Search for the cell housing the specified text and yield its (x, y) center coordinate. 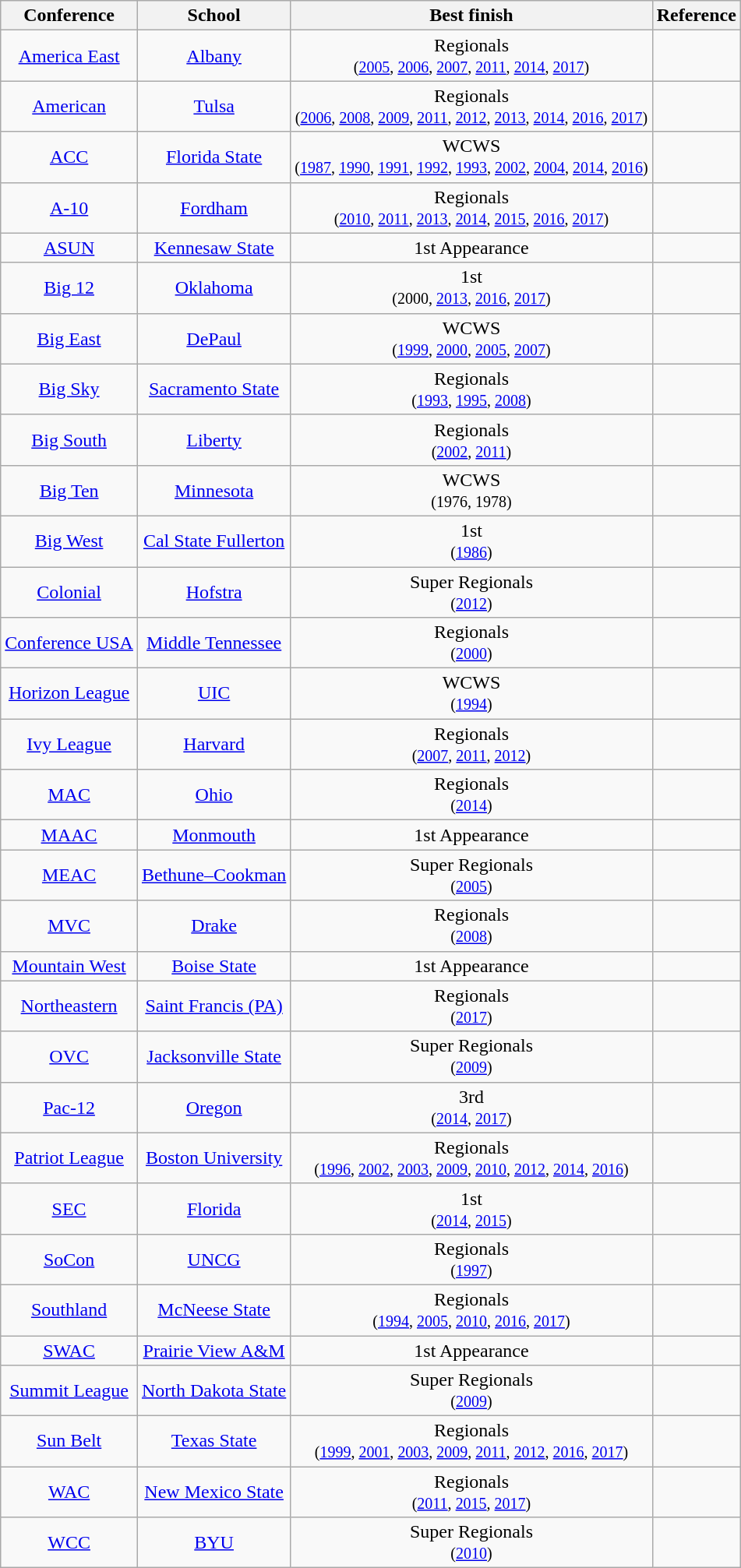
Boston University (213, 1158)
MAAC (69, 835)
Hofstra (213, 592)
Middle Tennessee (213, 643)
1st(2000, 2013, 2016, 2017) (471, 288)
America East (69, 56)
Conference USA (69, 643)
MEAC (69, 876)
Northeastern (69, 1006)
WCWS(1987, 1990, 1991, 1992, 1993, 2002, 2004, 2014, 2016) (471, 157)
Boise State (213, 966)
1st (2014, 2015) (471, 1209)
Regionals (2011, 2015, 2017) (471, 1492)
Regionals(2007, 2011, 2012) (471, 745)
American (69, 106)
WCWS (1976, 1978) (471, 491)
Kennesaw State (213, 248)
Fordham (213, 207)
1st (1986) (471, 541)
UNCG (213, 1259)
Florida (213, 1209)
Regionals(2008) (471, 925)
Texas State (213, 1441)
Patriot League (69, 1158)
Mountain West (69, 966)
Monmouth (213, 835)
Summit League (69, 1391)
Regionals (1997) (471, 1259)
McNeese State (213, 1310)
SoCon (69, 1259)
BYU (213, 1542)
Super Regionals (2012) (471, 592)
Regionals(2005, 2006, 2007, 2011, 2014, 2017) (471, 56)
Florida State (213, 157)
UIC (213, 693)
Regionals (2000) (471, 643)
DePaul (213, 338)
Saint Francis (PA) (213, 1006)
WAC (69, 1492)
3rd(2014, 2017) (471, 1108)
Colonial (69, 592)
School (213, 16)
Regionals (2017) (471, 1006)
Regionals(2006, 2008, 2009, 2011, 2012, 2013, 2014, 2016, 2017) (471, 106)
Super Regionals(2009) (471, 1391)
A-10 (69, 207)
Prairie View A&M (213, 1350)
Big East (69, 338)
Albany (213, 56)
Super Regionals(2005) (471, 876)
Oklahoma (213, 288)
Regionals(2002, 2011) (471, 439)
Big Sky (69, 389)
WCC (69, 1542)
Reference (697, 16)
ACC (69, 157)
Big 12 (69, 288)
Ohio (213, 795)
Regionals(1999, 2001, 2003, 2009, 2011, 2012, 2016, 2017) (471, 1441)
Tulsa (213, 106)
Pac-12 (69, 1108)
Oregon (213, 1108)
New Mexico State (213, 1492)
Best finish (471, 16)
Regionals(2014) (471, 795)
OVC (69, 1056)
ASUN (69, 248)
Bethune–Cookman (213, 876)
Minnesota (213, 491)
Southland (69, 1310)
Regionals (1994, 2005, 2010, 2016, 2017) (471, 1310)
Jacksonville State (213, 1056)
MVC (69, 925)
MAC (69, 795)
Big West (69, 541)
Cal State Fullerton (213, 541)
Big Ten (69, 491)
North Dakota State (213, 1391)
SWAC (69, 1350)
Regionals (1996, 2002, 2003, 2009, 2010, 2012, 2014, 2016) (471, 1158)
Ivy League (69, 745)
SEC (69, 1209)
Sun Belt (69, 1441)
Regionals(2010, 2011, 2013, 2014, 2015, 2016, 2017) (471, 207)
WCWS(1994) (471, 693)
Harvard (213, 745)
Drake (213, 925)
Super Regionals (2010) (471, 1542)
Sacramento State (213, 389)
WCWS (1999, 2000, 2005, 2007) (471, 338)
Big South (69, 439)
Horizon League (69, 693)
Regionals(1993, 1995, 2008) (471, 389)
Conference (69, 16)
Liberty (213, 439)
Super Regionals (2009) (471, 1056)
